Determine the (X, Y) coordinate at the center of the cell enclosing the given text.  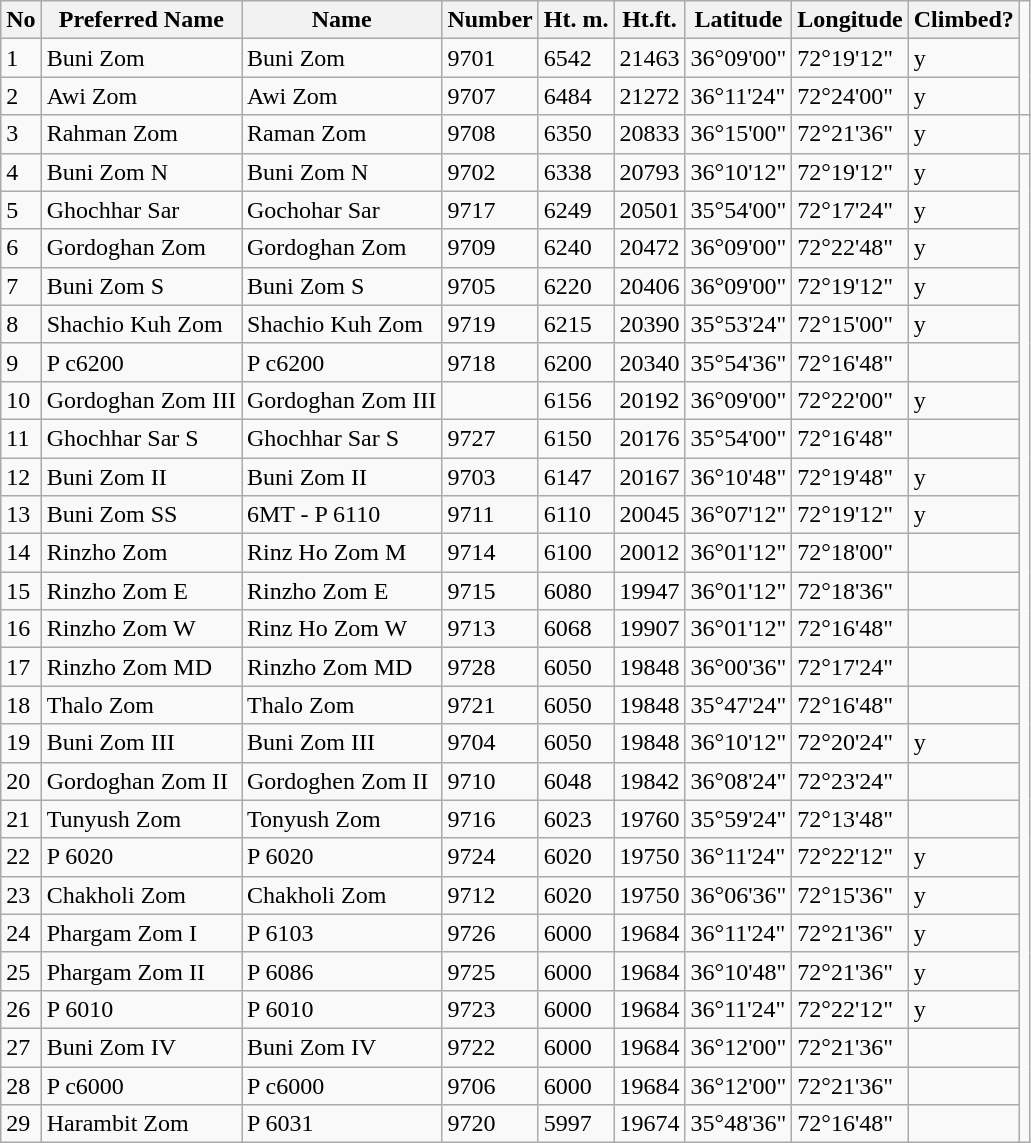
Gordoghen Zom II (342, 781)
9 (21, 362)
20390 (650, 324)
26 (21, 1009)
20012 (650, 553)
Gordoghan Zom II (141, 781)
27 (21, 1047)
12 (21, 477)
11 (21, 438)
6100 (576, 553)
28 (21, 1085)
24 (21, 933)
9725 (490, 971)
P 6103 (342, 933)
6150 (576, 438)
21463 (650, 58)
35°53'24" (738, 324)
Ghochhar Sar (141, 210)
9724 (490, 857)
9721 (490, 705)
21272 (650, 96)
20192 (650, 400)
20472 (650, 248)
9718 (490, 362)
20167 (650, 477)
20833 (650, 134)
Name (342, 20)
9720 (490, 1124)
6068 (576, 629)
36°08'24" (738, 781)
6 (21, 248)
6484 (576, 96)
20340 (650, 362)
6156 (576, 400)
9726 (490, 933)
18 (21, 705)
9727 (490, 438)
36°00'36" (738, 667)
P 6031 (342, 1124)
Rinz Ho Zom M (342, 553)
6338 (576, 172)
9704 (490, 743)
36°06'36" (738, 895)
9710 (490, 781)
19842 (650, 781)
72°23'24" (850, 781)
22 (21, 857)
72°24'00" (850, 96)
19674 (650, 1124)
20793 (650, 172)
9705 (490, 286)
23 (21, 895)
9709 (490, 248)
6249 (576, 210)
No (21, 20)
9712 (490, 895)
16 (21, 629)
Raman Zom (342, 134)
7 (21, 286)
14 (21, 553)
5997 (576, 1124)
21 (21, 819)
2 (21, 96)
72°19'48" (850, 477)
13 (21, 515)
20176 (650, 438)
Phargam Zom I (141, 933)
72°18'00" (850, 553)
35°48'36" (738, 1124)
6147 (576, 477)
3 (21, 134)
20501 (650, 210)
9717 (490, 210)
72°20'24" (850, 743)
9702 (490, 172)
9711 (490, 515)
10 (21, 400)
6220 (576, 286)
17 (21, 667)
20045 (650, 515)
35°54'36" (738, 362)
9706 (490, 1085)
9713 (490, 629)
72°22'48" (850, 248)
6200 (576, 362)
5 (21, 210)
6542 (576, 58)
15 (21, 591)
72°22'00" (850, 400)
6MT - P 6110 (342, 515)
36°07'12" (738, 515)
Latitude (738, 20)
Preferred Name (141, 20)
Longitude (850, 20)
19947 (650, 591)
9722 (490, 1047)
Phargam Zom II (141, 971)
9703 (490, 477)
9701 (490, 58)
35°47'24" (738, 705)
6350 (576, 134)
9728 (490, 667)
72°15'36" (850, 895)
Rinz Ho Zom W (342, 629)
Rinzho Zom (141, 553)
Tonyush Zom (342, 819)
29 (21, 1124)
20 (21, 781)
9708 (490, 134)
Number (490, 20)
1 (21, 58)
9715 (490, 591)
6240 (576, 248)
19 (21, 743)
72°15'00" (850, 324)
9707 (490, 96)
8 (21, 324)
6023 (576, 819)
Rinzho Zom W (141, 629)
19907 (650, 629)
9714 (490, 553)
72°18'36" (850, 591)
4 (21, 172)
9716 (490, 819)
25 (21, 971)
P 6086 (342, 971)
Rahman Zom (141, 134)
20406 (650, 286)
Ht. m. (576, 20)
Ht.ft. (650, 20)
6215 (576, 324)
35°59'24" (738, 819)
Buni Zom SS (141, 515)
Climbed? (964, 20)
Tunyush Zom (141, 819)
36°15'00" (738, 134)
Harambit Zom (141, 1124)
9723 (490, 1009)
6080 (576, 591)
19760 (650, 819)
72°13'48" (850, 819)
Gochohar Sar (342, 210)
6110 (576, 515)
6048 (576, 781)
9719 (490, 324)
